Detect which cell encompasses the target text, then output its (X, Y) center coordinate. 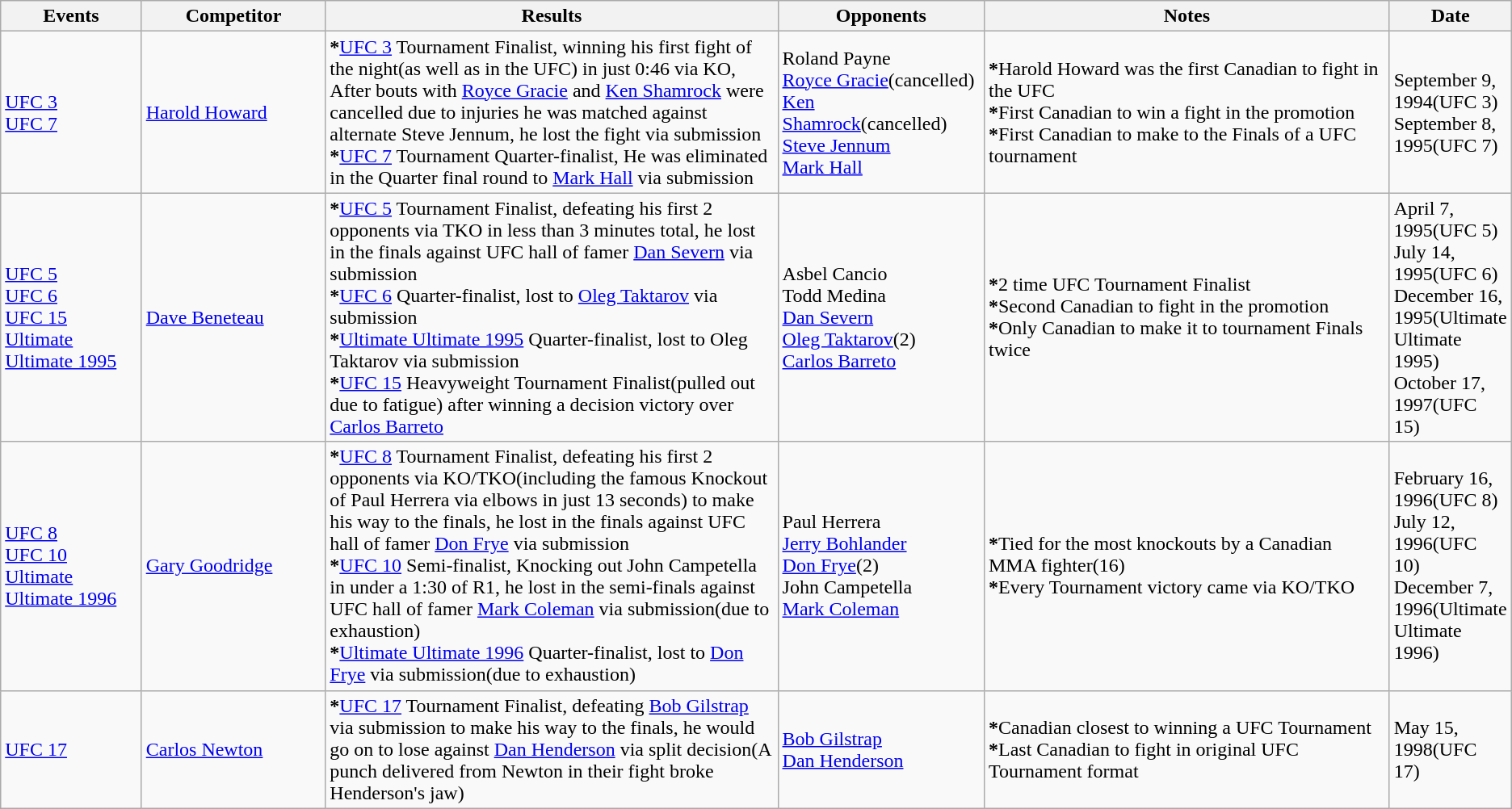
UFC 5 UFC 6 UFC 15 Ultimate Ultimate 1995 (71, 317)
UFC 8 UFC 10 Ultimate Ultimate 1996 (71, 566)
Bob Gilstrap Dan Henderson (880, 749)
*Tied for the most knockouts by a Canadian MMA fighter(16) *Every Tournament victory came via KO/TKO (1186, 566)
September 9, 1994(UFC 3) September 8, 1995(UFC 7) (1451, 112)
Dave Beneteau (233, 317)
Carlos Newton (233, 749)
Competitor (233, 16)
*2 time UFC Tournament Finalist *Second Canadian to fight in the promotion *Only Canadian to make it to tournament Finals twice (1186, 317)
Harold Howard (233, 112)
Events (71, 16)
May 15, 1998(UFC 17) (1451, 749)
Opponents (880, 16)
UFC 17 (71, 749)
*Canadian closest to winning a UFC Tournament *Last Canadian to fight in original UFC Tournament format (1186, 749)
Asbel Cancio Todd Medina Dan Severn Oleg Taktarov(2) Carlos Barreto (880, 317)
February 16, 1996(UFC 8) July 12, 1996(UFC 10) December 7, 1996(Ultimate Ultimate 1996) (1451, 566)
Notes (1186, 16)
April 7, 1995(UFC 5) July 14, 1995(UFC 6) December 16, 1995(Ultimate Ultimate 1995) October 17, 1997(UFC 15) (1451, 317)
Date (1451, 16)
UFC 3 UFC 7 (71, 112)
Roland Payne Royce Gracie(cancelled) Ken Shamrock(cancelled) Steve Jennum Mark Hall (880, 112)
Paul Herrera Jerry Bohlander Don Frye(2) John Campetella Mark Coleman (880, 566)
Results (552, 16)
Gary Goodridge (233, 566)
